Return (x, y) of the center of cell containing provided text 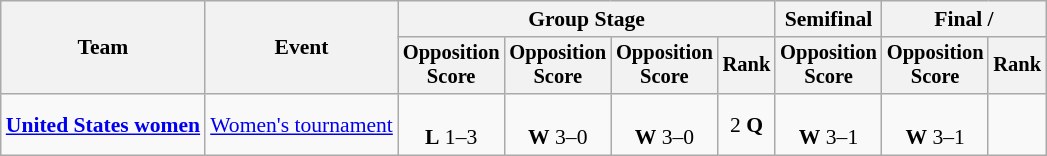
Group Stage (586, 19)
Final / (964, 19)
Team (103, 48)
L 1–3 (452, 124)
Event (302, 48)
Women's tournament (302, 124)
United States women (103, 124)
Semifinal (828, 19)
2 Q (747, 124)
